Identify which cell holds the provided text, then report its [X, Y] central coordinate. 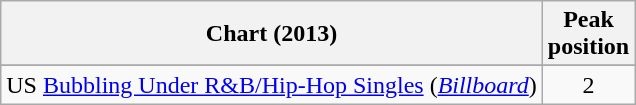
Peakposition [588, 34]
2 [588, 85]
US Bubbling Under R&B/Hip-Hop Singles (Billboard) [272, 85]
Chart (2013) [272, 34]
